Detect which cell encompasses the target text, then output its (X, Y) center coordinate. 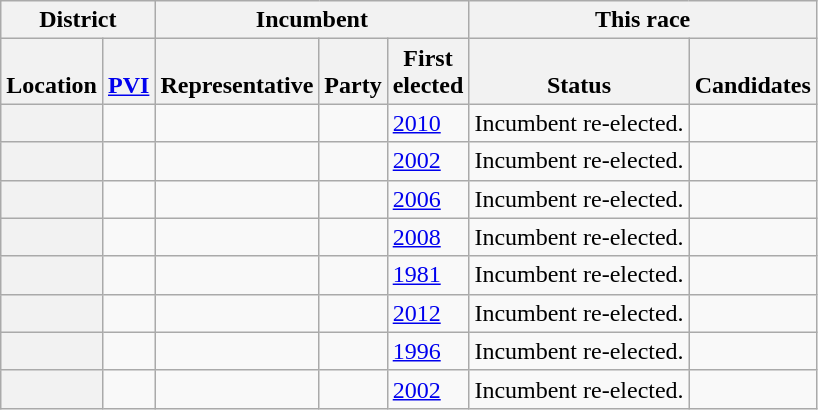
2010 (428, 123)
2008 (428, 237)
Candidates (752, 72)
PVI (128, 72)
Firstelected (428, 72)
Status (579, 72)
Representative (237, 72)
2006 (428, 199)
Location (52, 72)
Incumbent (312, 20)
2012 (428, 313)
Party (353, 72)
District (78, 20)
1996 (428, 351)
This race (642, 20)
1981 (428, 275)
